For the text-containing cell, return its midpoint in (X, Y) coordinate format. 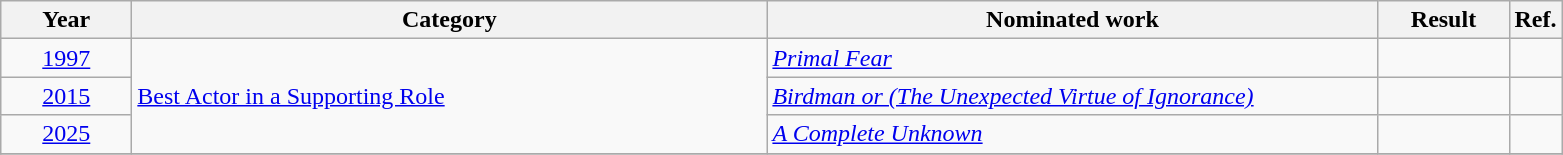
Year (66, 20)
1997 (66, 58)
Nominated work (1072, 20)
Result (1444, 20)
A Complete Unknown (1072, 134)
Category (450, 20)
2015 (66, 96)
2025 (66, 134)
Ref. (1536, 20)
Primal Fear (1072, 58)
Best Actor in a Supporting Role (450, 96)
Birdman or (The Unexpected Virtue of Ignorance) (1072, 96)
